Return the (X, Y) coordinate for the center point of the cell that contains the specified text.  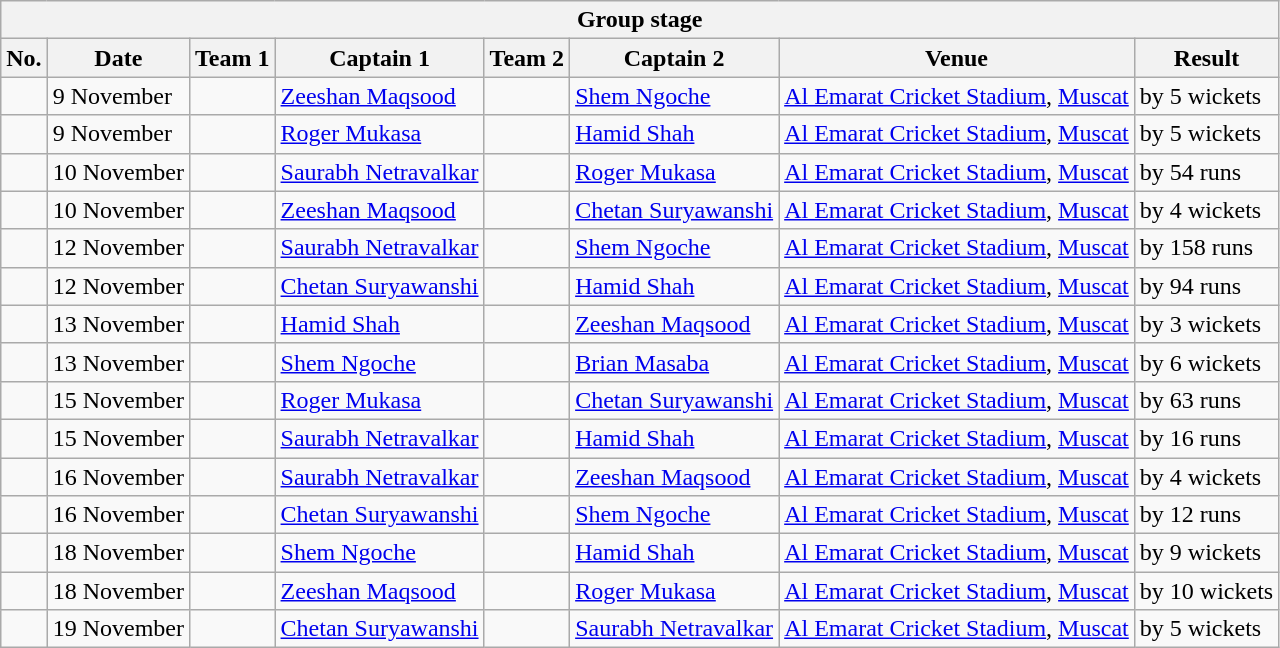
by 63 runs (1206, 400)
by 54 runs (1206, 172)
Captain 2 (674, 58)
Date (118, 58)
by 3 wickets (1206, 324)
by 6 wickets (1206, 362)
by 12 runs (1206, 515)
Result (1206, 58)
Team 1 (233, 58)
by 9 wickets (1206, 553)
by 16 runs (1206, 438)
Team 2 (527, 58)
No. (24, 58)
Brian Masaba (674, 362)
Venue (957, 58)
by 94 runs (1206, 286)
by 158 runs (1206, 248)
by 10 wickets (1206, 591)
Captain 1 (380, 58)
Group stage (640, 20)
19 November (118, 629)
